Detect which cell encompasses the target text, then output its (X, Y) center coordinate. 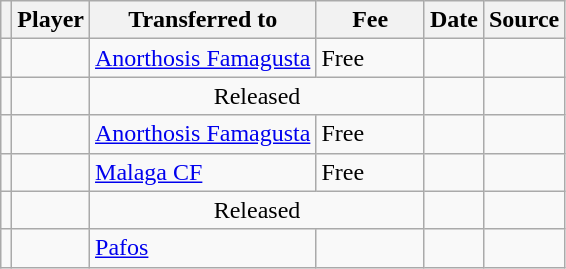
Date (454, 20)
Transferred to (203, 20)
Source (524, 20)
Malaga CF (203, 172)
Pafos (203, 248)
Player (51, 20)
Fee (370, 20)
